Determine the [x, y] coordinate at the center of the cell enclosing the given text.  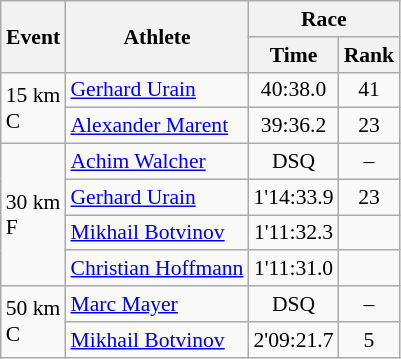
40:38.0 [293, 90]
5 [370, 340]
1'14:33.9 [293, 197]
50 km C [34, 322]
1'11:31.0 [293, 269]
Event [34, 36]
Alexander Marent [156, 126]
Marc Mayer [156, 304]
41 [370, 90]
30 km F [34, 215]
2'09:21.7 [293, 340]
15 km C [34, 108]
Rank [370, 55]
Athlete [156, 36]
39:36.2 [293, 126]
1'11:32.3 [293, 233]
Race [324, 19]
Achim Walcher [156, 162]
Time [293, 55]
Christian Hoffmann [156, 269]
